Determine the (X, Y) coordinate at the center of the cell enclosing the given text.  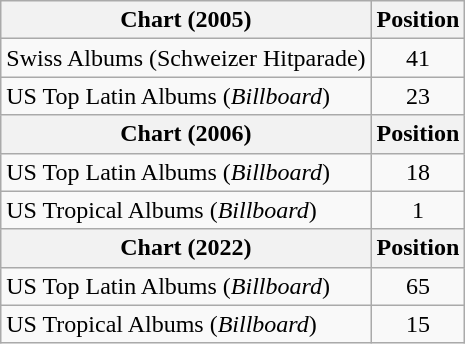
15 (418, 324)
23 (418, 96)
Chart (2022) (186, 248)
65 (418, 286)
Swiss Albums (Schweizer Hitparade) (186, 58)
18 (418, 172)
Chart (2006) (186, 134)
1 (418, 210)
Chart (2005) (186, 20)
41 (418, 58)
